Return the (X, Y) coordinate for the center point of the cell that contains the specified text.  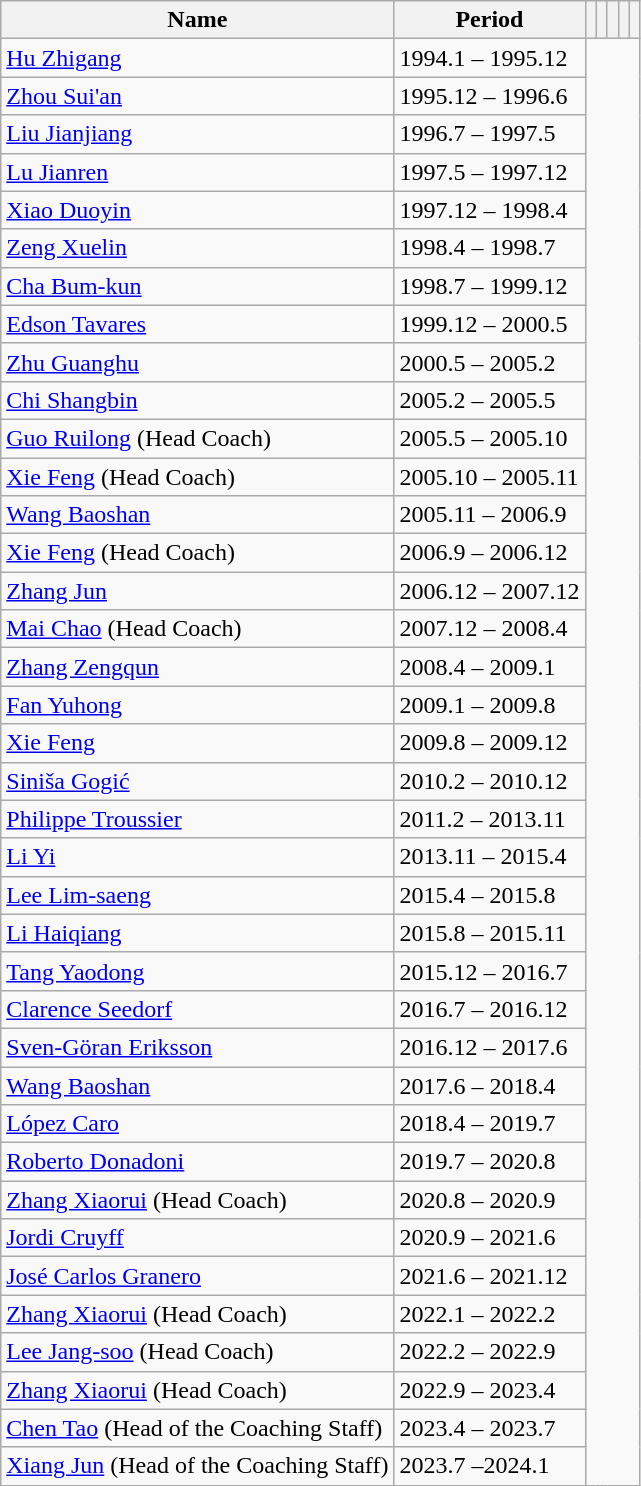
Zhu Guanghu (198, 362)
1999.12 – 2000.5 (490, 324)
2016.7 – 2016.12 (490, 1009)
Li Yi (198, 857)
Jordi Cruyff (198, 1238)
2015.4 – 2015.8 (490, 895)
Guo Ruilong (Head Coach) (198, 438)
Chen Tao (Head of the Coaching Staff) (198, 1428)
2015.12 – 2016.7 (490, 971)
2020.9 – 2021.6 (490, 1238)
Sven-Göran Eriksson (198, 1047)
2018.4 – 2019.7 (490, 1124)
2022.1 – 2022.2 (490, 1314)
2019.7 – 2020.8 (490, 1162)
Li Haiqiang (198, 933)
Period (490, 20)
Zeng Xuelin (198, 248)
Mai Chao (Head Coach) (198, 629)
Tang Yaodong (198, 971)
Xiang Jun (Head of the Coaching Staff) (198, 1466)
Zhang Zengqun (198, 667)
1997.5 – 1997.12 (490, 172)
2017.6 – 2018.4 (490, 1085)
Hu Zhigang (198, 58)
2007.12 – 2008.4 (490, 629)
Philippe Troussier (198, 819)
2005.2 – 2005.5 (490, 400)
2010.2 – 2010.12 (490, 781)
2023.4 – 2023.7 (490, 1428)
Lu Jianren (198, 172)
Zhang Jun (198, 591)
1994.1 – 1995.12 (490, 58)
1996.7 – 1997.5 (490, 134)
1997.12 – 1998.4 (490, 210)
Siniša Gogić (198, 781)
2008.4 – 2009.1 (490, 667)
2016.12 – 2017.6 (490, 1047)
2009.1 – 2009.8 (490, 705)
2021.6 – 2021.12 (490, 1276)
2023.7 –2024.1 (490, 1466)
2006.9 – 2006.12 (490, 553)
1995.12 – 1996.6 (490, 96)
2009.8 – 2009.12 (490, 743)
2005.5 – 2005.10 (490, 438)
1998.7 – 1999.12 (490, 286)
Liu Jianjiang (198, 134)
2005.10 – 2005.11 (490, 477)
2005.11 – 2006.9 (490, 515)
Fan Yuhong (198, 705)
Edson Tavares (198, 324)
2022.2 – 2022.9 (490, 1352)
2020.8 – 2020.9 (490, 1200)
2011.2 – 2013.11 (490, 819)
2022.9 – 2023.4 (490, 1390)
Cha Bum-kun (198, 286)
Clarence Seedorf (198, 1009)
José Carlos Granero (198, 1276)
López Caro (198, 1124)
Chi Shangbin (198, 400)
2000.5 – 2005.2 (490, 362)
Xiao Duoyin (198, 210)
2006.12 – 2007.12 (490, 591)
Lee Lim-saeng (198, 895)
2013.11 – 2015.4 (490, 857)
Zhou Sui'an (198, 96)
Name (198, 20)
Xie Feng (198, 743)
Roberto Donadoni (198, 1162)
Lee Jang-soo (Head Coach) (198, 1352)
2015.8 – 2015.11 (490, 933)
1998.4 – 1998.7 (490, 248)
